Return the (X, Y) coordinate for the center point of the cell that contains the specified text.  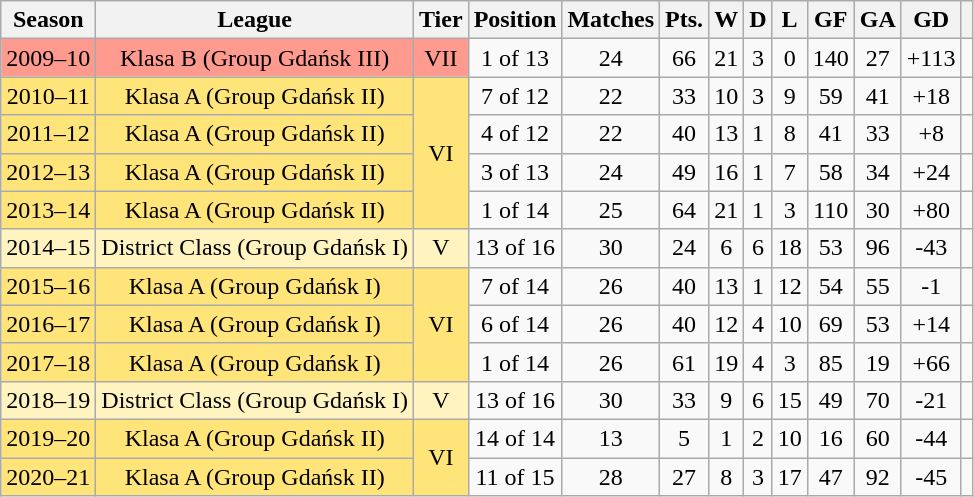
64 (684, 210)
Season (48, 20)
D (758, 20)
2020–21 (48, 477)
34 (878, 172)
+66 (931, 362)
+113 (931, 58)
4 of 12 (515, 134)
60 (878, 438)
Tier (442, 20)
+80 (931, 210)
85 (830, 362)
League (255, 20)
Matches (611, 20)
2019–20 (48, 438)
58 (830, 172)
7 of 14 (515, 286)
18 (790, 248)
47 (830, 477)
2011–12 (48, 134)
+24 (931, 172)
+18 (931, 96)
2015–16 (48, 286)
-45 (931, 477)
2017–18 (48, 362)
2012–13 (48, 172)
14 of 14 (515, 438)
70 (878, 400)
1 of 13 (515, 58)
+8 (931, 134)
7 of 12 (515, 96)
5 (684, 438)
28 (611, 477)
VII (442, 58)
-44 (931, 438)
140 (830, 58)
+14 (931, 324)
2009–10 (48, 58)
2013–14 (48, 210)
69 (830, 324)
Position (515, 20)
Pts. (684, 20)
7 (790, 172)
2014–15 (48, 248)
-21 (931, 400)
W (726, 20)
-43 (931, 248)
17 (790, 477)
11 of 15 (515, 477)
2010–11 (48, 96)
6 of 14 (515, 324)
15 (790, 400)
GA (878, 20)
25 (611, 210)
55 (878, 286)
61 (684, 362)
GD (931, 20)
59 (830, 96)
54 (830, 286)
3 of 13 (515, 172)
L (790, 20)
110 (830, 210)
2018–19 (48, 400)
2 (758, 438)
96 (878, 248)
GF (830, 20)
92 (878, 477)
2016–17 (48, 324)
-1 (931, 286)
Klasa B (Group Gdańsk III) (255, 58)
66 (684, 58)
0 (790, 58)
